Find where the given text appears and provide that cell's center as (x, y) coordinate. 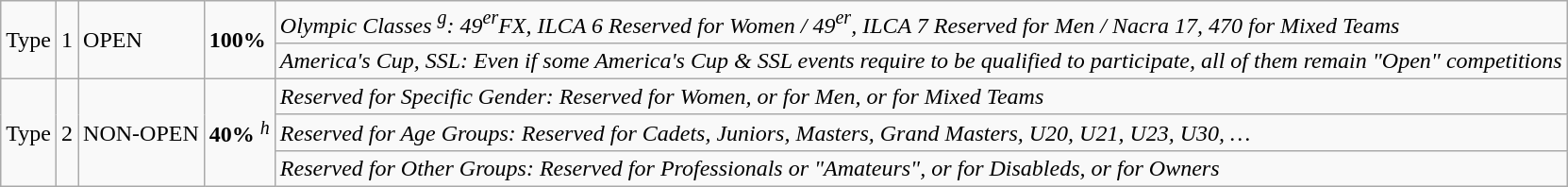
OPEN (142, 40)
2 (66, 132)
40% h (240, 132)
1 (66, 40)
America's Cup, SSL: Even if some America's Cup & SSL events require to be qualified to participate, all of them remain "Open" competitions (921, 60)
100% (240, 40)
Reserved for Age Groups: Reserved for Cadets, Juniors, Masters, Grand Masters, U20, U21, U23, U30, … (921, 132)
Olympic Classes g: 49erFX, ILCA 6 Reserved for Women / 49er, ILCA 7 Reserved for Men / Nacra 17, 470 for Mixed Teams (921, 23)
Reserved for Other Groups: Reserved for Professionals or "Amateurs", or for Disableds, or for Owners (921, 168)
NON-OPEN (142, 132)
Reserved for Specific Gender: Reserved for Women, or for Men, or for Mixed Teams (921, 96)
